Find where the given text appears and provide that cell's center as (X, Y) coordinate. 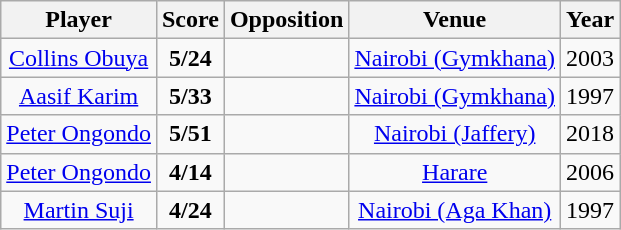
Nairobi (Jaffery) (455, 134)
Opposition (286, 20)
5/33 (190, 96)
4/14 (190, 172)
Year (590, 20)
2006 (590, 172)
2018 (590, 134)
Score (190, 20)
Harare (455, 172)
Martin Suji (79, 210)
Aasif Karim (79, 96)
Collins Obuya (79, 58)
Player (79, 20)
Nairobi (Aga Khan) (455, 210)
4/24 (190, 210)
5/51 (190, 134)
5/24 (190, 58)
2003 (590, 58)
Venue (455, 20)
